Extract the [X, Y] coordinate from the center of the cell holding the provided text.  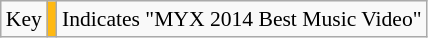
Key [24, 19]
Indicates "MYX 2014 Best Music Video" [242, 19]
